Pinpoint the cell where the given text exists, returning its (x, y) midpoint coordinate. 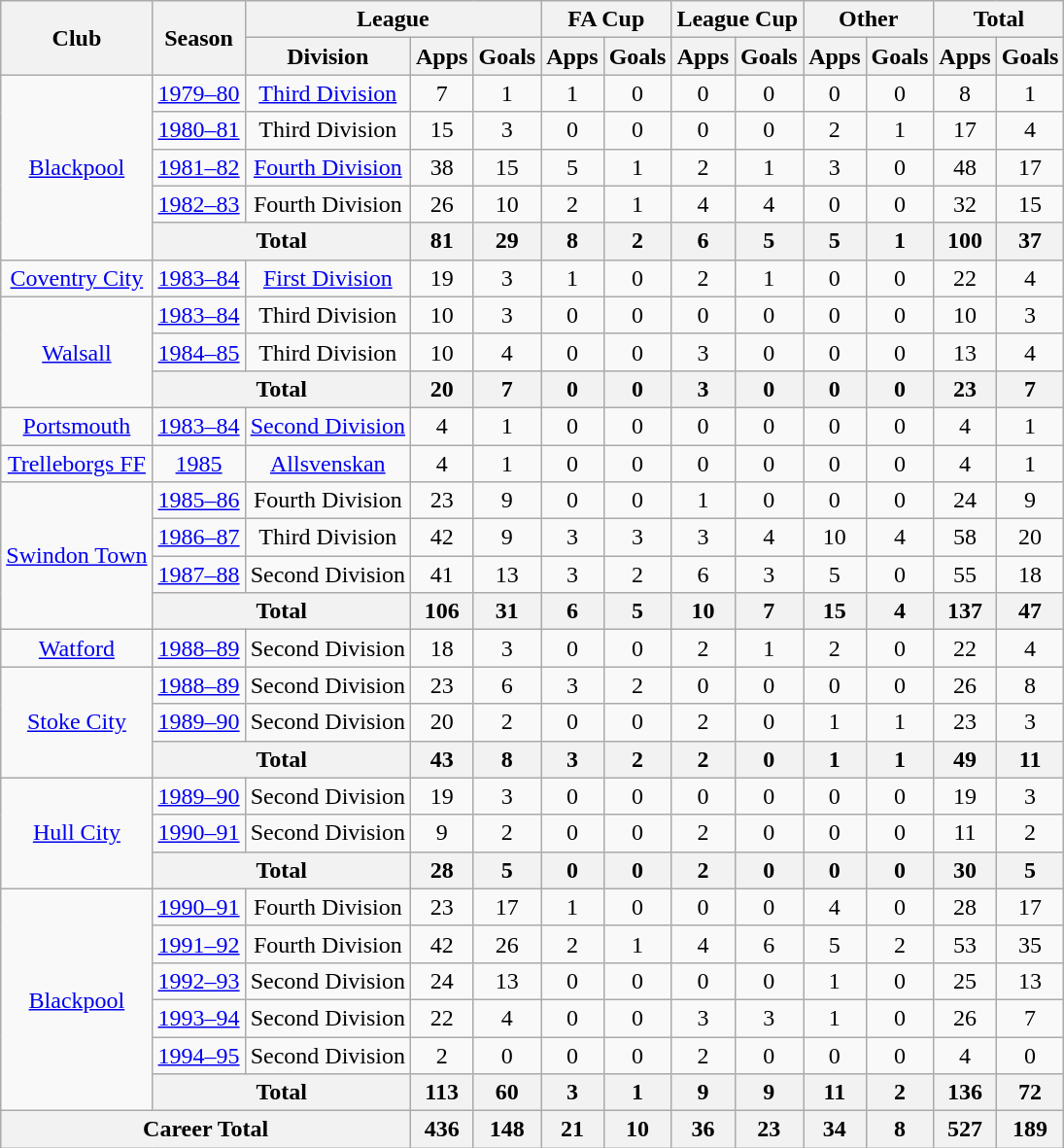
Coventry City (77, 278)
1985 (198, 464)
72 (1030, 1093)
1982–83 (198, 204)
31 (507, 611)
1981–82 (198, 167)
Allsvenskan (327, 464)
100 (965, 241)
32 (965, 204)
38 (442, 167)
1987–88 (198, 574)
37 (1030, 241)
527 (965, 1130)
58 (965, 538)
1991–92 (198, 944)
1985–86 (198, 501)
Portsmouth (77, 426)
29 (507, 241)
1980–81 (198, 130)
Season (198, 38)
Trelleborgs FF (77, 464)
41 (442, 574)
25 (965, 981)
48 (965, 167)
34 (835, 1130)
Stoke City (77, 722)
81 (442, 241)
30 (965, 870)
Other (869, 19)
189 (1030, 1130)
Swindon Town (77, 556)
FA Cup (606, 19)
436 (442, 1130)
36 (704, 1130)
21 (572, 1130)
35 (1030, 944)
136 (965, 1093)
1979–80 (198, 93)
Division (327, 56)
Watford (77, 648)
Hull City (77, 833)
113 (442, 1093)
1986–87 (198, 538)
1994–95 (198, 1055)
1992–93 (198, 981)
106 (442, 611)
148 (507, 1130)
League Cup (738, 19)
55 (965, 574)
43 (442, 759)
137 (965, 611)
Career Total (206, 1130)
53 (965, 944)
First Division (327, 278)
Walsall (77, 352)
League (393, 19)
49 (965, 759)
1984–85 (198, 352)
60 (507, 1093)
47 (1030, 611)
Club (77, 38)
1993–94 (198, 1018)
